Extract the (x, y) coordinate from the center of the cell holding the provided text.  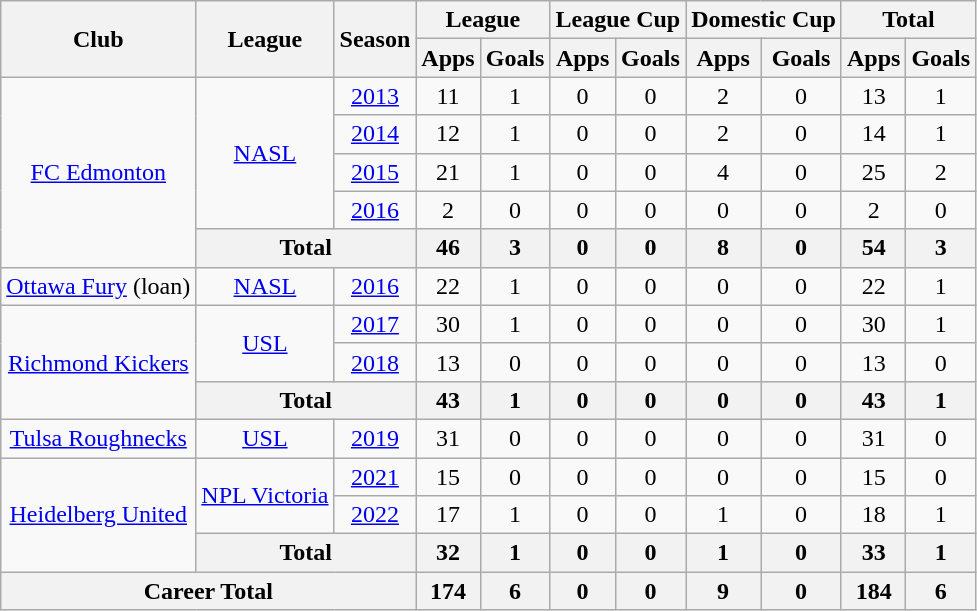
2013 (375, 96)
8 (724, 248)
2021 (375, 477)
11 (448, 96)
46 (448, 248)
Club (98, 39)
Season (375, 39)
2017 (375, 324)
FC Edmonton (98, 172)
Heidelberg United (98, 515)
32 (448, 553)
18 (873, 515)
4 (724, 172)
Ottawa Fury (loan) (98, 286)
12 (448, 134)
25 (873, 172)
2014 (375, 134)
Domestic Cup (764, 20)
Tulsa Roughnecks (98, 438)
54 (873, 248)
League Cup (618, 20)
2015 (375, 172)
2019 (375, 438)
174 (448, 591)
33 (873, 553)
184 (873, 591)
14 (873, 134)
NPL Victoria (265, 496)
17 (448, 515)
2018 (375, 362)
21 (448, 172)
2022 (375, 515)
Career Total (208, 591)
Richmond Kickers (98, 362)
9 (724, 591)
